Pinpoint the cell where the given text exists, returning its (X, Y) midpoint coordinate. 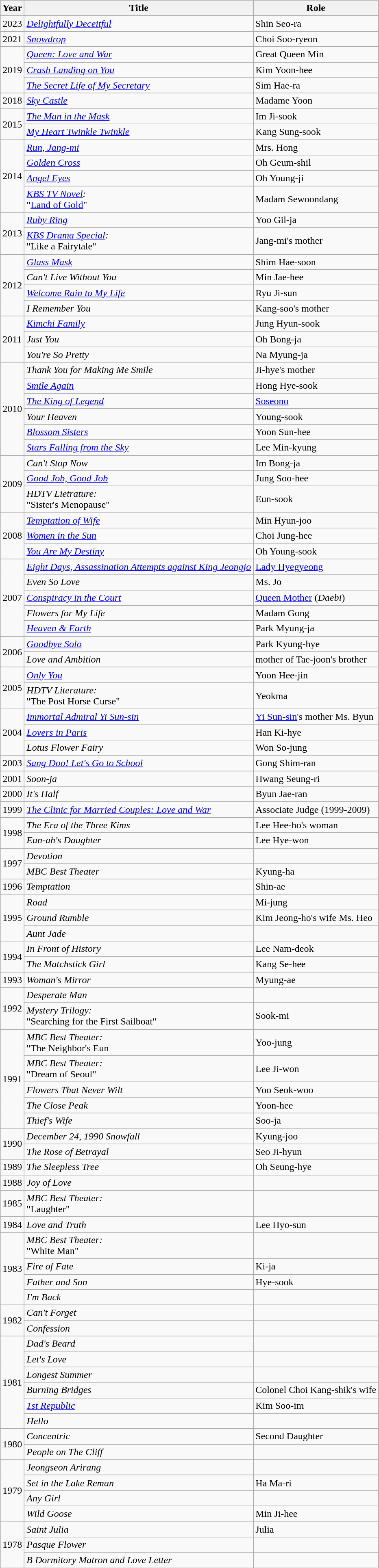
Shim Hae-soon (316, 262)
Set in the Lake Reman (139, 1483)
Great Queen Min (316, 54)
1994 (12, 956)
Eight Days, Assassination Attempts against King Jeongjo (139, 567)
Golden Cross (139, 162)
MBC Best Theater:"Laughter" (139, 1203)
Eun-ah's Daughter (139, 840)
Kyung-ha (316, 871)
1992 (12, 1008)
2015 (12, 124)
Associate Judge (1999-2009) (316, 810)
Saint Julia (139, 1529)
Even So Love (139, 582)
Yoo-jung (316, 1042)
Only You (139, 675)
2013 (12, 233)
Conspiracy in the Court (139, 598)
Thief's Wife (139, 1121)
Oh Seung-hye (316, 1167)
You're So Pretty (139, 355)
1979 (12, 1490)
Heaven & Earth (139, 628)
Jung Soo-hee (316, 479)
1982 (12, 1321)
Mi-jung (316, 902)
The Man in the Mask (139, 116)
In Front of History (139, 949)
Aunt Jade (139, 933)
Kimchi Family (139, 324)
I Remember You (139, 308)
1990 (12, 1144)
Kyung-joo (316, 1136)
My Heart Twinkle Twinkle (139, 132)
Welcome Rain to My Life (139, 293)
Kim Yoon-hee (316, 70)
2018 (12, 101)
1997 (12, 864)
Smile Again (139, 386)
Devotion (139, 856)
Kang Se-hee (316, 964)
Pasque Flower (139, 1545)
2005 (12, 688)
Sang Doo! Let's Go to School (139, 763)
Delightfully Deceitful (139, 24)
Madam Sewoondang (316, 199)
Joy of Love (139, 1182)
Yoo Seok-woo (316, 1090)
Hong Hye-sook (316, 386)
Road (139, 902)
1981 (12, 1382)
2019 (12, 70)
Love and Truth (139, 1224)
Oh Young-sook (316, 551)
Na Myung-ja (316, 355)
Can't Stop Now (139, 463)
Role (316, 8)
Young-sook (316, 416)
Kang Sung-sook (316, 132)
MBC Best Theater:"Dream of Seoul" (139, 1069)
Temptation (139, 887)
Lovers in Paris (139, 732)
The Rose of Betrayal (139, 1152)
The Close Peak (139, 1105)
2023 (12, 24)
Ji-hye's mother (316, 370)
Snowdrop (139, 39)
Desperate Man (139, 995)
2007 (12, 598)
Angel Eyes (139, 178)
Kang-soo's mother (316, 308)
Father and Son (139, 1282)
Lee Hee-ho's woman (316, 825)
Im Ji-sook (316, 116)
B Dormitory Matron and Love Letter (139, 1560)
Lee Ji-won (316, 1069)
MBC Best Theater:"The Neighbor's Eun (139, 1042)
Wild Goose (139, 1514)
1984 (12, 1224)
1988 (12, 1182)
Madam Gong (316, 613)
Run, Jang-mi (139, 147)
Jung Hyun-sook (316, 324)
Sim Hae-ra (316, 85)
Kim Jeong-ho's wife Ms. Heo (316, 918)
MBC Best Theater:"White Man" (139, 1245)
You Are My Destiny (139, 551)
2014 (12, 175)
Park Kyung-hye (316, 644)
Shin-ae (316, 887)
Hello (139, 1421)
Kim Soo-im (316, 1406)
Jang-mi's mother (316, 241)
Immortal Admiral Yi Sun-sin (139, 717)
Good Job, Good Job (139, 479)
Love and Ambition (139, 659)
1996 (12, 887)
Your Heaven (139, 416)
Gong Shim-ran (316, 763)
People on The Cliff (139, 1452)
Oh Young-ji (316, 178)
Stars Falling from the Sky (139, 447)
Soo-ja (316, 1121)
Crash Landing on You (139, 70)
Lotus Flower Fairy (139, 748)
2011 (12, 339)
Choi Jung-hee (316, 536)
1999 (12, 810)
It's Half (139, 794)
mother of Tae-joon's brother (316, 659)
KBS TV Novel:"Land of Gold" (139, 199)
Choi Soo-ryeon (316, 39)
Goodbye Solo (139, 644)
Yoon Hee-jin (316, 675)
2012 (12, 285)
Ki-ja (316, 1266)
December 24, 1990 Snowfall (139, 1136)
The Sleepless Tree (139, 1167)
The Secret Life of My Secretary (139, 85)
Blossom Sisters (139, 432)
Woman's Mirror (139, 979)
Mystery Trilogy:"Searching for the First Sailboat" (139, 1016)
1983 (12, 1268)
1978 (12, 1545)
Confession (139, 1328)
Queen Mother (Daebi) (316, 598)
2003 (12, 763)
Women in the Sun (139, 536)
The Era of the Three Kims (139, 825)
1993 (12, 979)
Shin Seo-ra (316, 24)
1991 (12, 1079)
Min Jae-hee (316, 277)
Longest Summer (139, 1375)
Year (12, 8)
Ryu Ji-sun (316, 293)
Flowers for My Life (139, 613)
Han Ki-hye (316, 732)
Ha Ma-ri (316, 1483)
Soon-ja (139, 779)
Yi Sun-sin's mother Ms. Byun (316, 717)
Yoon Sun-hee (316, 432)
Glass Mask (139, 262)
Can't Forget (139, 1313)
Seo Ji-hyun (316, 1152)
1st Republic (139, 1406)
The Matchstick Girl (139, 964)
Im Bong-ja (316, 463)
2006 (12, 652)
Eun-sook (316, 500)
I'm Back (139, 1297)
2021 (12, 39)
Madame Yoon (316, 101)
Park Myung-ja (316, 628)
Thank You for Making Me Smile (139, 370)
Oh Geum-shil (316, 162)
Ruby Ring (139, 220)
Byun Jae-ran (316, 794)
Soseono (316, 401)
Queen: Love and War (139, 54)
HDTV Lietrature:"Sister's Menopause" (139, 500)
Sky Castle (139, 101)
Hye-sook (316, 1282)
Won So-jung (316, 748)
2009 (12, 483)
Concentric (139, 1436)
Sook-mi (316, 1016)
The King of Legend (139, 401)
Lee Hyo-sun (316, 1224)
MBC Best Theater (139, 871)
Yoo Gil-ja (316, 220)
Yoon-hee (316, 1105)
Colonel Choi Kang-shik's wife (316, 1390)
Lee Hye-won (316, 840)
1998 (12, 833)
2008 (12, 536)
Julia (316, 1529)
Dad's Beard (139, 1344)
2000 (12, 794)
Yeokma (316, 695)
Mrs. Hong (316, 147)
HDTV Literature:"The Post Horse Curse" (139, 695)
Second Daughter (316, 1436)
KBS Drama Special:"Like a Fairytale" (139, 241)
Flowers That Never Wilt (139, 1090)
Lee Nam-deok (316, 949)
Just You (139, 339)
Myung-ae (316, 979)
2004 (12, 732)
Fire of Fate (139, 1266)
1980 (12, 1444)
Oh Bong-ja (316, 339)
Hwang Seung-ri (316, 779)
Min Hyun-joo (316, 520)
1985 (12, 1203)
Temptation of Wife (139, 520)
1989 (12, 1167)
Let's Love (139, 1359)
2001 (12, 779)
1995 (12, 918)
Any Girl (139, 1498)
Min Ji-hee (316, 1514)
Title (139, 8)
Lee Min-kyung (316, 447)
Burning Bridges (139, 1390)
The Clinic for Married Couples: Love and War (139, 810)
Lady Hyegyeong (316, 567)
Jeongseon Arirang (139, 1467)
Ground Rumble (139, 918)
Ms. Jo (316, 582)
Can't Live Without You (139, 277)
2010 (12, 409)
